Scan for the cell matching the given text and deliver its [x, y] coordinate at center. 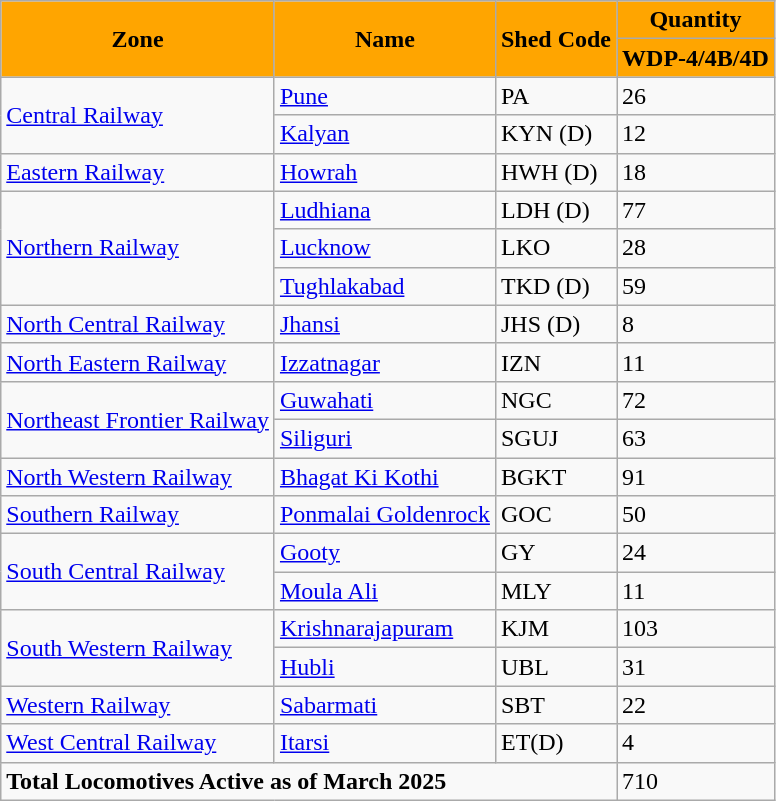
JHS (D) [556, 324]
77 [696, 210]
Tughlakabad [384, 286]
Southern Railway [138, 515]
22 [696, 705]
Ludhiana [384, 210]
TKD (D) [556, 286]
North Eastern Railway [138, 362]
18 [696, 172]
Guwahati [384, 400]
South Central Railway [138, 572]
ET(D) [556, 743]
Northeast Frontier Railway [138, 419]
Lucknow [384, 248]
North Central Railway [138, 324]
Name [384, 39]
24 [696, 553]
103 [696, 629]
Eastern Railway [138, 172]
31 [696, 667]
8 [696, 324]
NGC [556, 400]
BGKT [556, 477]
Total Locomotives Active as of March 2025 [309, 781]
710 [696, 781]
26 [696, 96]
UBL [556, 667]
Krishnarajapuram [384, 629]
50 [696, 515]
Central Railway [138, 115]
Quantity [696, 20]
59 [696, 286]
IZN [556, 362]
Sabarmati [384, 705]
Western Railway [138, 705]
Howrah [384, 172]
Jhansi [384, 324]
West Central Railway [138, 743]
South Western Railway [138, 648]
4 [696, 743]
North Western Railway [138, 477]
Ponmalai Goldenrock [384, 515]
GY [556, 553]
Izzatnagar [384, 362]
Siliguri [384, 438]
GOC [556, 515]
Zone [138, 39]
Itarsi [384, 743]
Gooty [384, 553]
LDH (D) [556, 210]
WDP-4/4B/4D [696, 58]
MLY [556, 591]
KJM [556, 629]
Pune [384, 96]
SBT [556, 705]
72 [696, 400]
SGUJ [556, 438]
LKO [556, 248]
12 [696, 134]
Bhagat Ki Kothi [384, 477]
Kalyan [384, 134]
Shed Code [556, 39]
63 [696, 438]
28 [696, 248]
HWH (D) [556, 172]
91 [696, 477]
Hubli [384, 667]
KYN (D) [556, 134]
Northern Railway [138, 248]
Moula Ali [384, 591]
PA [556, 96]
